Output the (X, Y) coordinate of the center of the cell containing the given text.  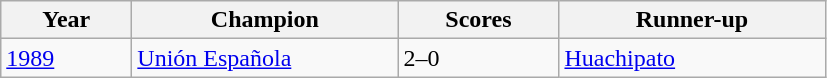
Huachipato (692, 58)
Champion (265, 20)
2–0 (478, 58)
1989 (66, 58)
Year (66, 20)
Unión Española (265, 58)
Runner-up (692, 20)
Scores (478, 20)
